Provide the [x, y] coordinate of the cell's center where the given text is located.  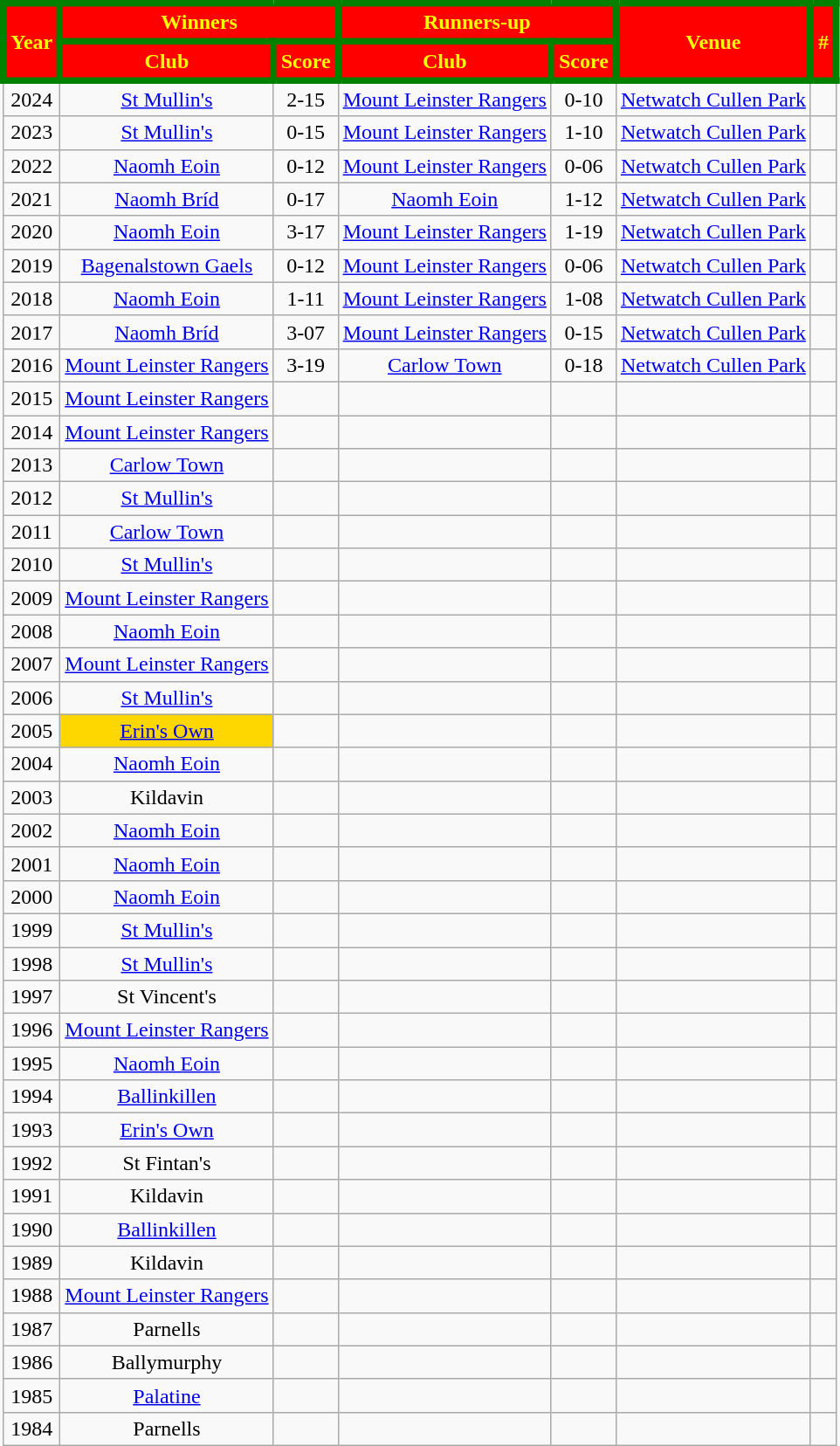
1991 [31, 1196]
3-19 [306, 365]
3-07 [306, 332]
St Vincent's [167, 997]
2-15 [306, 98]
Palatine [167, 1395]
1997 [31, 997]
2007 [31, 664]
1986 [31, 1362]
2013 [31, 465]
2012 [31, 499]
Ballymurphy [167, 1362]
2020 [31, 232]
1-08 [583, 299]
# [823, 42]
2019 [31, 265]
2022 [31, 166]
1995 [31, 1064]
1988 [31, 1296]
1990 [31, 1229]
0-10 [583, 98]
Runners-up [477, 23]
1994 [31, 1097]
1989 [31, 1263]
Bagenalstown Gaels [167, 265]
2023 [31, 133]
1-10 [583, 133]
2005 [31, 731]
2002 [31, 830]
2001 [31, 864]
Winners [199, 23]
2018 [31, 299]
2011 [31, 532]
Venue [713, 42]
2009 [31, 598]
1985 [31, 1395]
St Fintan's [167, 1163]
1-12 [583, 199]
2008 [31, 631]
2024 [31, 98]
1984 [31, 1429]
2006 [31, 698]
1-11 [306, 299]
2016 [31, 365]
2014 [31, 432]
2000 [31, 897]
1993 [31, 1130]
2015 [31, 398]
1996 [31, 1030]
2017 [31, 332]
1992 [31, 1163]
1987 [31, 1329]
1999 [31, 930]
2021 [31, 199]
1998 [31, 963]
1-19 [583, 232]
0-18 [583, 365]
2010 [31, 565]
2003 [31, 797]
2004 [31, 764]
3-17 [306, 232]
0-17 [306, 199]
Year [31, 42]
